For the text-containing cell, return its midpoint in [X, Y] coordinate format. 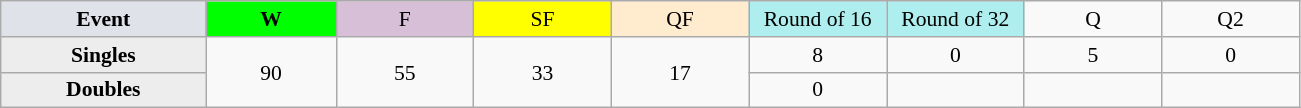
Singles [104, 55]
17 [680, 72]
33 [543, 72]
5 [1093, 55]
Q2 [1231, 19]
8 [818, 55]
SF [543, 19]
Event [104, 19]
QF [680, 19]
F [405, 19]
W [271, 19]
90 [271, 72]
Doubles [104, 90]
Q [1093, 19]
Round of 32 [955, 19]
55 [405, 72]
Round of 16 [818, 19]
